From the cell containing the given text, extract its center point as (X, Y) coordinate. 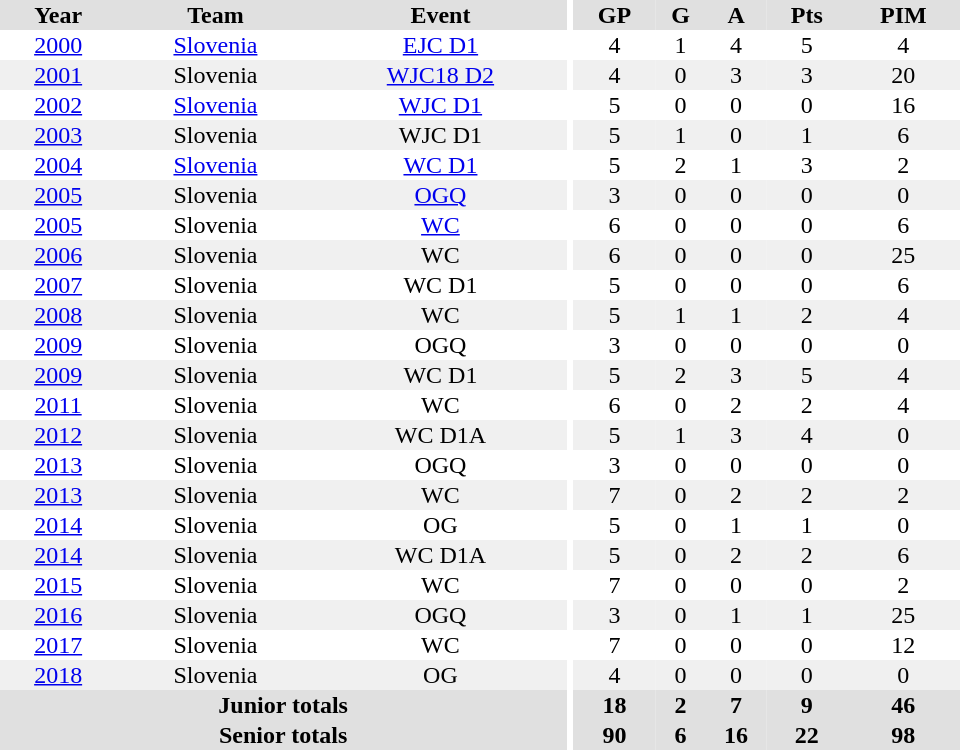
2015 (58, 585)
12 (904, 645)
Team (215, 15)
Pts (807, 15)
WJC18 D2 (441, 75)
2017 (58, 645)
9 (807, 705)
90 (614, 735)
G (680, 15)
2018 (58, 675)
EJC D1 (441, 45)
22 (807, 735)
Senior totals (283, 735)
GP (614, 15)
2002 (58, 105)
18 (614, 705)
2000 (58, 45)
2008 (58, 315)
Event (441, 15)
2011 (58, 405)
PIM (904, 15)
Year (58, 15)
98 (904, 735)
2006 (58, 255)
2003 (58, 135)
Junior totals (283, 705)
46 (904, 705)
2004 (58, 165)
A (736, 15)
2001 (58, 75)
2012 (58, 435)
2007 (58, 285)
20 (904, 75)
2016 (58, 615)
